Locate the cell with the specified text and output its (x, y) center coordinate. 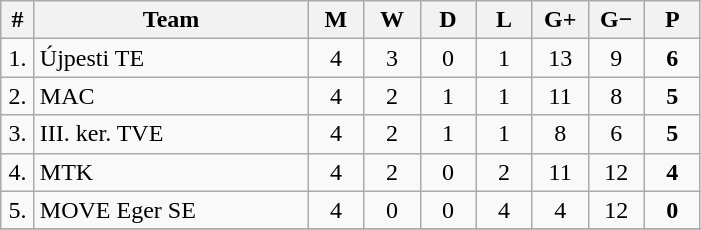
# (18, 20)
M (336, 20)
MTK (171, 172)
Újpesti TE (171, 58)
9 (616, 58)
G− (616, 20)
3 (392, 58)
Team (171, 20)
L (504, 20)
P (672, 20)
1. (18, 58)
W (392, 20)
MOVE Eger SE (171, 210)
G+ (560, 20)
5. (18, 210)
III. ker. TVE (171, 134)
3. (18, 134)
13 (560, 58)
2. (18, 96)
MAC (171, 96)
4. (18, 172)
D (448, 20)
